Return the [x, y] coordinate for the center point of the cell that contains the specified text.  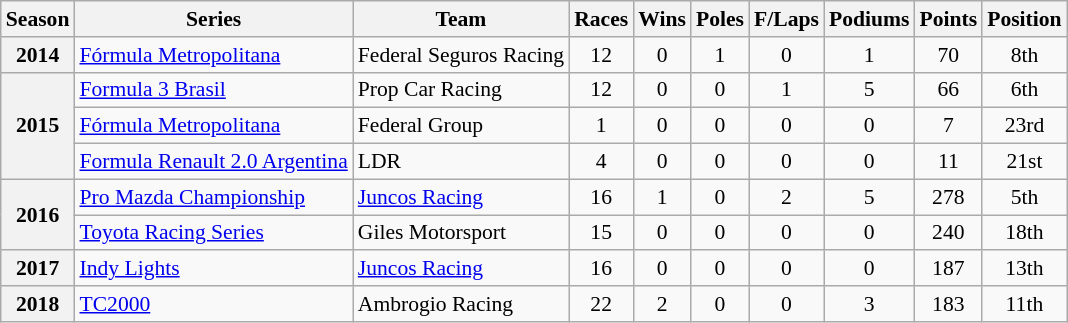
Federal Group [461, 126]
23rd [1024, 126]
Season [38, 19]
Indy Lights [213, 269]
2016 [38, 214]
Formula 3 Brasil [213, 90]
11 [948, 162]
Series [213, 19]
18th [1024, 233]
Federal Seguros Racing [461, 55]
8th [1024, 55]
183 [948, 304]
Toyota Racing Series [213, 233]
Podiums [870, 19]
Races [601, 19]
2018 [38, 304]
187 [948, 269]
Giles Motorsport [461, 233]
70 [948, 55]
21st [1024, 162]
11th [1024, 304]
7 [948, 126]
Ambrogio Racing [461, 304]
Team [461, 19]
F/Laps [786, 19]
Wins [662, 19]
Prop Car Racing [461, 90]
Points [948, 19]
278 [948, 197]
240 [948, 233]
5th [1024, 197]
Formula Renault 2.0 Argentina [213, 162]
2014 [38, 55]
13th [1024, 269]
TC2000 [213, 304]
Position [1024, 19]
4 [601, 162]
15 [601, 233]
3 [870, 304]
LDR [461, 162]
2017 [38, 269]
Pro Mazda Championship [213, 197]
22 [601, 304]
Poles [720, 19]
2015 [38, 126]
6th [1024, 90]
66 [948, 90]
